Search for the cell housing the specified text and yield its [X, Y] center coordinate. 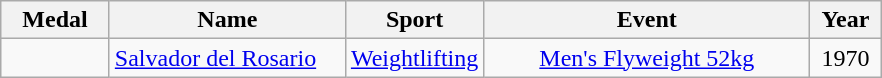
Year [846, 20]
Men's Flyweight 52kg [647, 58]
Salvador del Rosario [227, 58]
Weightlifting [414, 58]
Event [647, 20]
Medal [56, 20]
Name [227, 20]
1970 [846, 58]
Sport [414, 20]
